From the cell containing the given text, extract its center point as [x, y] coordinate. 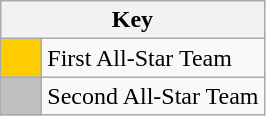
Second All-Star Team [153, 96]
Key [132, 20]
First All-Star Team [153, 58]
